Identify which cell holds the provided text, then report its [x, y] central coordinate. 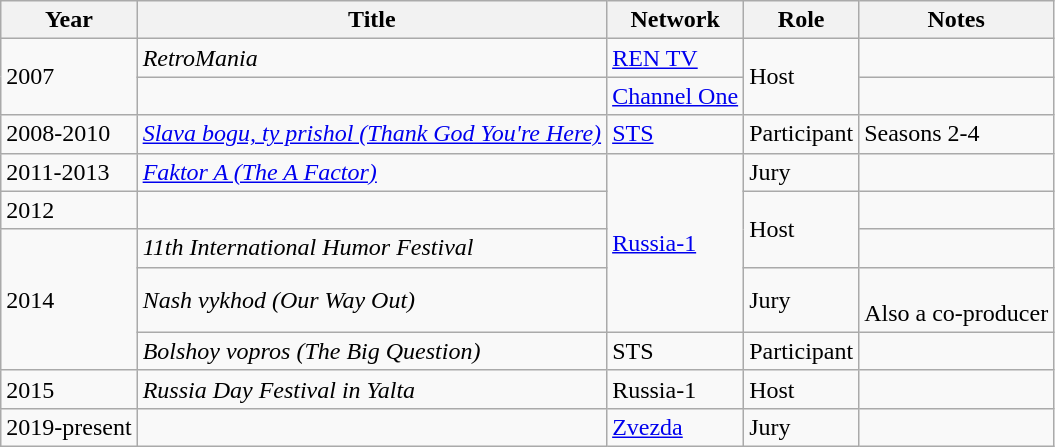
2008-2010 [69, 134]
Notes [956, 20]
Year [69, 20]
Seasons 2-4 [956, 134]
Faktor A (The A Factor) [372, 172]
2015 [69, 389]
Title [372, 20]
2007 [69, 77]
Slava bogu, ty prishol (Thank God You're Here) [372, 134]
2012 [69, 210]
Zvezda [676, 427]
Russia Day Festival in Yalta [372, 389]
11th International Humor Festival [372, 248]
Role [802, 20]
Also a co-producer [956, 300]
2019-present [69, 427]
2011-2013 [69, 172]
REN TV [676, 58]
Network [676, 20]
RetroMania [372, 58]
2014 [69, 300]
Channel One [676, 96]
Bolshoy vopros (The Big Question) [372, 351]
Nash vykhod (Our Way Out) [372, 300]
